Return the [x, y] coordinate for the center point of the cell that contains the specified text.  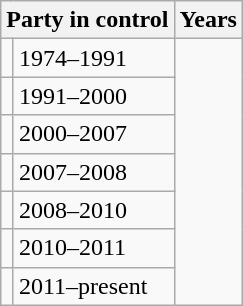
2007–2008 [94, 172]
1991–2000 [94, 96]
2008–2010 [94, 210]
2000–2007 [94, 134]
1974–1991 [94, 58]
Years [208, 20]
Party in control [88, 20]
2010–2011 [94, 248]
2011–present [94, 286]
